Identify which cell holds the provided text, then report its [X, Y] central coordinate. 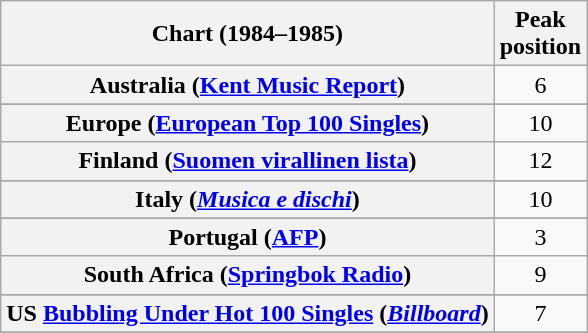
3 [540, 237]
US Bubbling Under Hot 100 Singles (Billboard) [248, 313]
12 [540, 161]
6 [540, 85]
Finland (Suomen virallinen lista) [248, 161]
7 [540, 313]
9 [540, 275]
Australia (Kent Music Report) [248, 85]
Italy (Musica e dischi) [248, 199]
Chart (1984–1985) [248, 34]
South Africa (Springbok Radio) [248, 275]
Peakposition [540, 34]
Portugal (AFP) [248, 237]
Europe (European Top 100 Singles) [248, 123]
